From the cell containing the given text, extract its center point as (X, Y) coordinate. 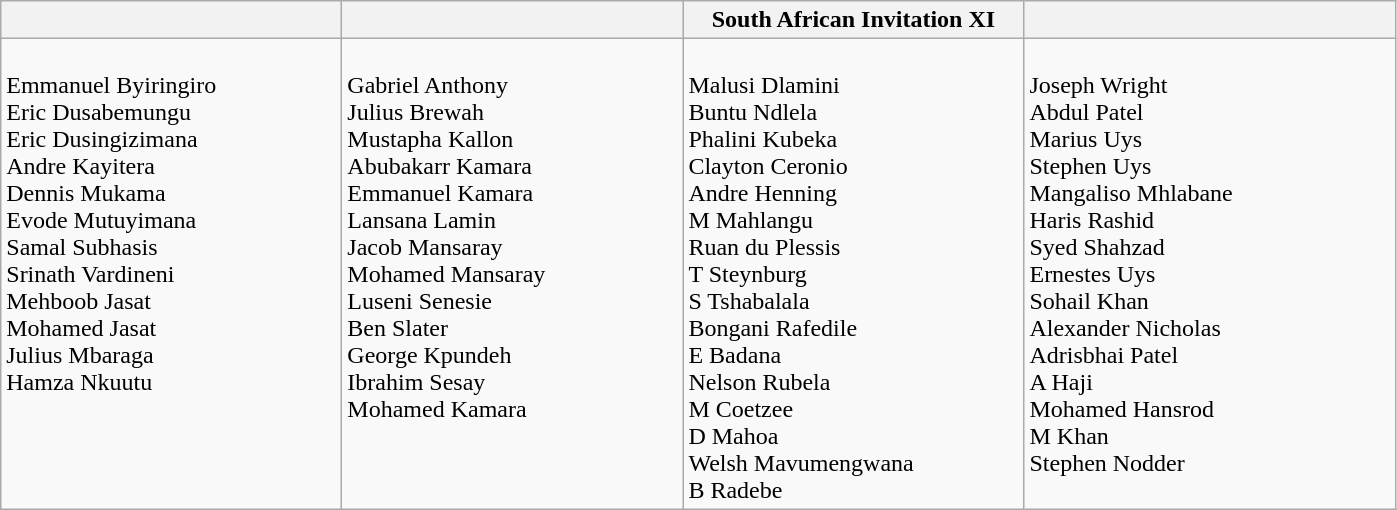
South African Invitation XI (854, 20)
